Locate the cell with the specified text and output its (X, Y) center coordinate. 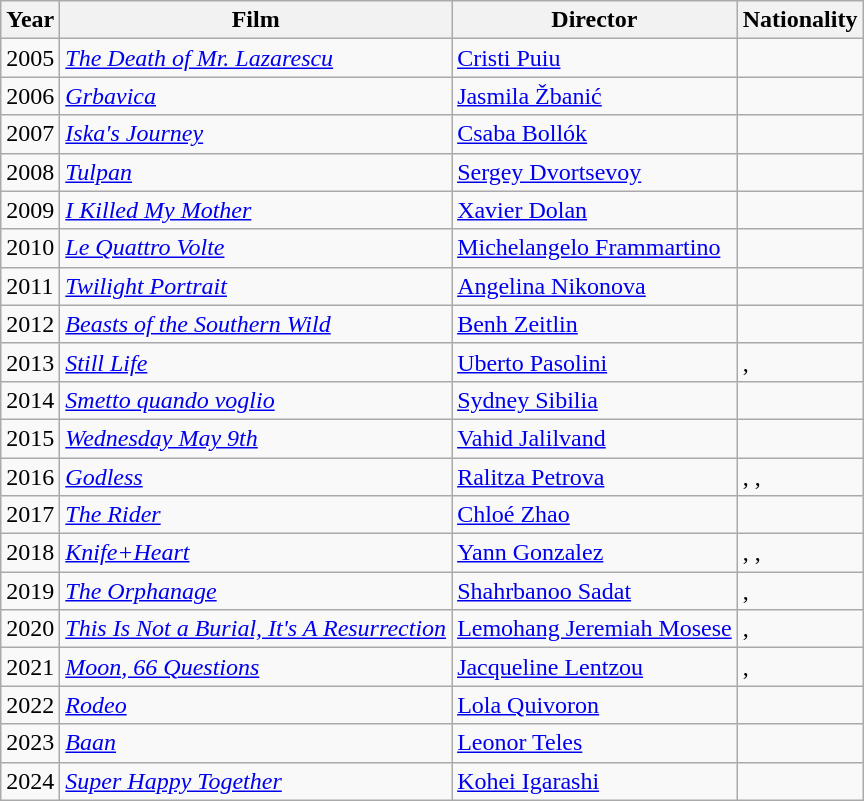
Cristi Puiu (595, 58)
Iska's Journey (256, 134)
2016 (30, 477)
2006 (30, 96)
2009 (30, 210)
2023 (30, 743)
Jasmila Žbanić (595, 96)
Nationality (800, 20)
Chloé Zhao (595, 515)
2007 (30, 134)
Leonor Teles (595, 743)
Rodeo (256, 705)
Benh Zeitlin (595, 324)
Moon, 66 Questions (256, 667)
Still Life (256, 362)
The Orphanage (256, 591)
Sydney Sibilia (595, 400)
The Death of Mr. Lazarescu (256, 58)
2014 (30, 400)
Xavier Dolan (595, 210)
2024 (30, 781)
Twilight Portrait (256, 286)
Grbavica (256, 96)
Film (256, 20)
Beasts of the Southern Wild (256, 324)
Uberto Pasolini (595, 362)
Lemohang Jeremiah Mosese (595, 629)
Kohei Igarashi (595, 781)
2015 (30, 438)
2018 (30, 553)
Smetto quando voglio (256, 400)
Year (30, 20)
2005 (30, 58)
Le Quattro Volte (256, 248)
Jacqueline Lentzou (595, 667)
2020 (30, 629)
Shahrbanoo Sadat (595, 591)
Wednesday May 9th (256, 438)
The Rider (256, 515)
Sergey Dvortsevoy (595, 172)
2017 (30, 515)
2021 (30, 667)
Vahid Jalilvand (595, 438)
Angelina Nikonova (595, 286)
I Killed My Mother (256, 210)
Tulpan (256, 172)
Baan (256, 743)
This Is Not a Burial, It's A Resurrection (256, 629)
Yann Gonzalez (595, 553)
Michelangelo Frammartino (595, 248)
2008 (30, 172)
Godless (256, 477)
Ralitza Petrova (595, 477)
2022 (30, 705)
Knife+Heart (256, 553)
Csaba Bollók (595, 134)
2011 (30, 286)
2019 (30, 591)
Lola Quivoron (595, 705)
2012 (30, 324)
2013 (30, 362)
Super Happy Together (256, 781)
Director (595, 20)
2010 (30, 248)
